Locate the cell with the specified text and output its [X, Y] center coordinate. 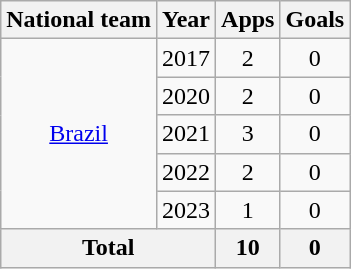
2017 [186, 58]
Apps [248, 20]
Brazil [79, 134]
3 [248, 134]
Year [186, 20]
1 [248, 210]
Total [108, 248]
National team [79, 20]
2022 [186, 172]
Goals [315, 20]
2020 [186, 96]
2023 [186, 210]
10 [248, 248]
2021 [186, 134]
